Capture the cell that displays the provided text and extract its (x, y) central coordinate. 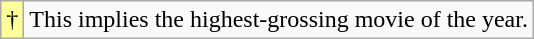
† (12, 20)
This implies the highest-grossing movie of the year. (279, 20)
